Return (X, Y) of the center of cell containing provided text 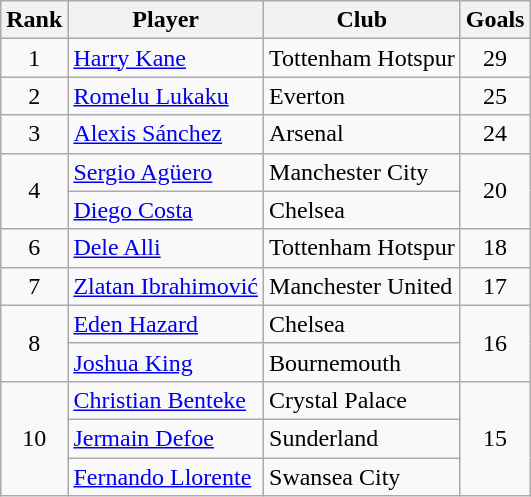
Player (166, 20)
Arsenal (362, 134)
15 (495, 438)
Zlatan Ibrahimović (166, 286)
2 (34, 96)
Sergio Agüero (166, 172)
Sunderland (362, 438)
Goals (495, 20)
Bournemouth (362, 362)
6 (34, 248)
Harry Kane (166, 58)
17 (495, 286)
Everton (362, 96)
16 (495, 343)
Jermain Defoe (166, 438)
29 (495, 58)
18 (495, 248)
3 (34, 134)
8 (34, 343)
Club (362, 20)
Manchester United (362, 286)
Christian Benteke (166, 400)
25 (495, 96)
1 (34, 58)
Joshua King (166, 362)
Fernando Llorente (166, 477)
7 (34, 286)
24 (495, 134)
Swansea City (362, 477)
4 (34, 191)
Alexis Sánchez (166, 134)
Romelu Lukaku (166, 96)
Diego Costa (166, 210)
Manchester City (362, 172)
20 (495, 191)
Dele Alli (166, 248)
Crystal Palace (362, 400)
Rank (34, 20)
Eden Hazard (166, 324)
10 (34, 438)
